For the text-containing cell, return its midpoint in (X, Y) coordinate format. 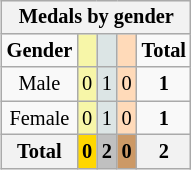
Female (40, 118)
Male (40, 84)
Medals by gender (96, 17)
Gender (40, 51)
